Search for the cell housing the specified text and yield its [X, Y] center coordinate. 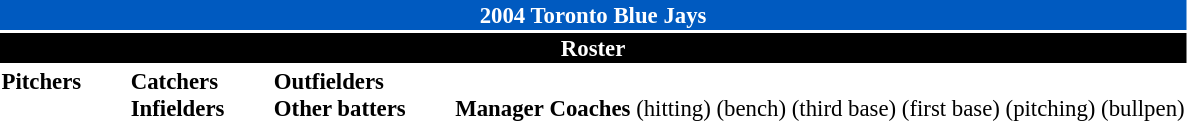
2004 Toronto Blue Jays [593, 15]
Roster [593, 48]
